Identify which cell holds the provided text, then report its [x, y] central coordinate. 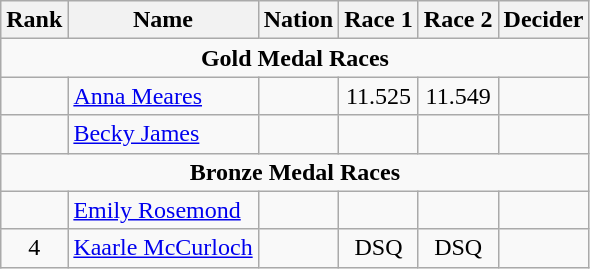
Kaarle McCurloch [163, 248]
Rank [34, 20]
Name [163, 20]
Nation [298, 20]
Emily Rosemond [163, 210]
4 [34, 248]
Bronze Medal Races [295, 172]
Race 2 [458, 20]
11.549 [458, 96]
Anna Meares [163, 96]
Race 1 [379, 20]
Gold Medal Races [295, 58]
Becky James [163, 134]
Decider [544, 20]
11.525 [379, 96]
